Search for the cell housing the specified text and yield its (X, Y) center coordinate. 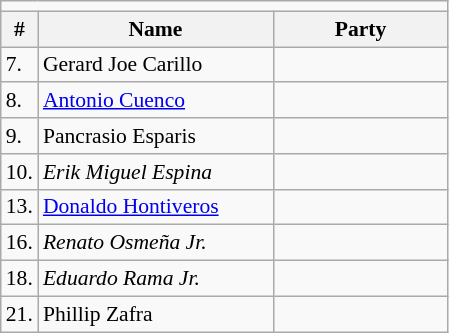
Pancrasio Esparis (156, 136)
Antonio Cuenco (156, 101)
Erik Miguel Espina (156, 172)
21. (20, 314)
7. (20, 65)
Donaldo Hontiveros (156, 207)
# (20, 29)
8. (20, 101)
16. (20, 243)
Gerard Joe Carillo (156, 65)
Renato Osmeña Jr. (156, 243)
Name (156, 29)
Eduardo Rama Jr. (156, 279)
13. (20, 207)
18. (20, 279)
9. (20, 136)
Phillip Zafra (156, 314)
Party (360, 29)
10. (20, 172)
